Locate the cell with the specified text and output its (x, y) center coordinate. 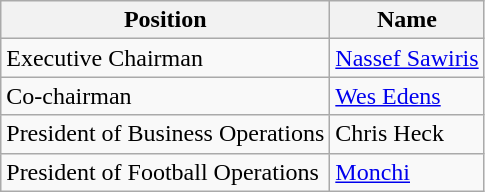
Co-chairman (166, 96)
President of Business Operations (166, 134)
Name (407, 20)
President of Football Operations (166, 172)
Nassef Sawiris (407, 58)
Chris Heck (407, 134)
Wes Edens (407, 96)
Executive Chairman (166, 58)
Position (166, 20)
Monchi (407, 172)
